Detect which cell encompasses the target text, then output its [X, Y] center coordinate. 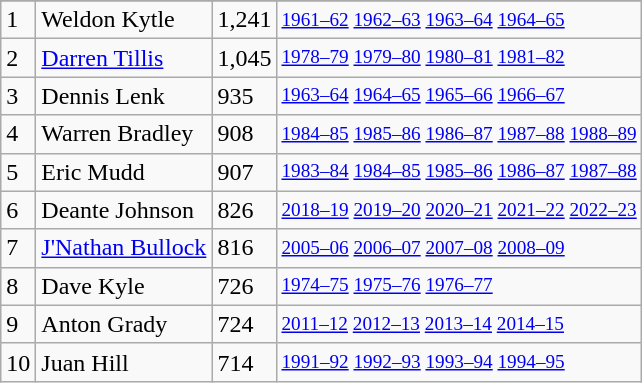
5 [18, 172]
1,045 [244, 58]
2011–12 2012–13 2013–14 2014–15 [459, 324]
724 [244, 324]
Warren Bradley [124, 134]
935 [244, 96]
4 [18, 134]
1 [18, 20]
2018–19 2019–20 2020–21 2021–22 2022–23 [459, 210]
7 [18, 248]
2 [18, 58]
826 [244, 210]
10 [18, 362]
Juan Hill [124, 362]
1984–85 1985–86 1986–87 1987–88 1988–89 [459, 134]
9 [18, 324]
1991–92 1992–93 1993–94 1994–95 [459, 362]
1978–79 1979–80 1980–81 1981–82 [459, 58]
907 [244, 172]
6 [18, 210]
Anton Grady [124, 324]
Dave Kyle [124, 286]
908 [244, 134]
2005–06 2006–07 2007–08 2008–09 [459, 248]
Darren Tillis [124, 58]
8 [18, 286]
816 [244, 248]
1,241 [244, 20]
Eric Mudd [124, 172]
3 [18, 96]
Weldon Kytle [124, 20]
1983–84 1984–85 1985–86 1986–87 1987–88 [459, 172]
Dennis Lenk [124, 96]
1974–75 1975–76 1976–77 [459, 286]
726 [244, 286]
1961–62 1962–63 1963–64 1964–65 [459, 20]
1963–64 1964–65 1965–66 1966–67 [459, 96]
J'Nathan Bullock [124, 248]
Deante Johnson [124, 210]
714 [244, 362]
